Provide the [x, y] coordinate of the cell's center where the given text is located.  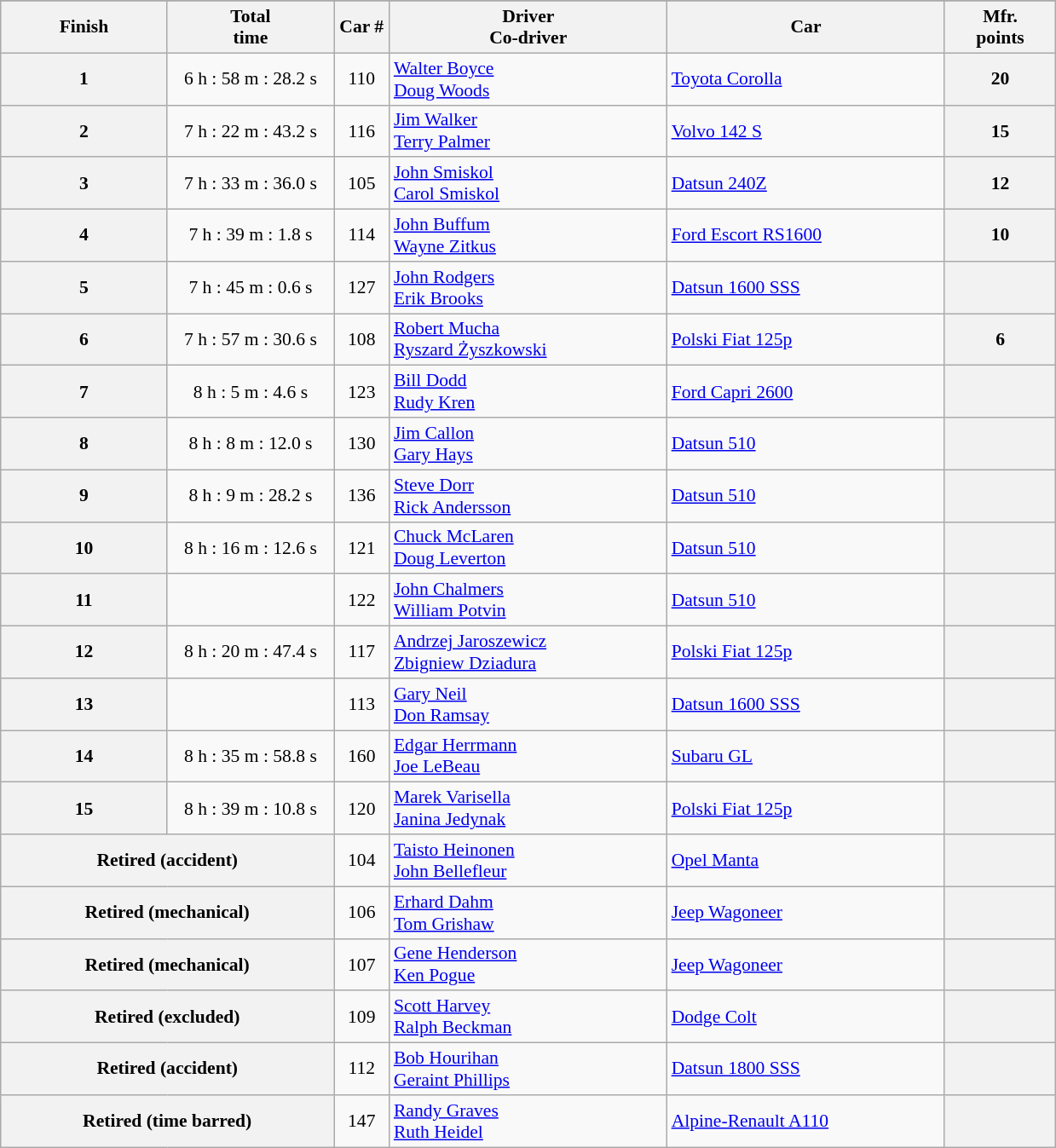
112 [361, 1069]
114 [361, 235]
Datsun 240Z [806, 184]
8 h : 8 m : 12.0 s [251, 443]
7 h : 45 m : 0.6 s [251, 288]
7 h : 22 m : 43.2 s [251, 131]
120 [361, 808]
7 [84, 392]
122 [361, 600]
147 [361, 1122]
136 [361, 496]
John Chalmers William Potvin [528, 600]
14 [84, 757]
Finish [84, 27]
123 [361, 392]
Car # [361, 27]
8 h : 39 m : 10.8 s [251, 808]
108 [361, 339]
Robert Mucha Ryszard Żyszkowski [528, 339]
John Rodgers Erik Brooks [528, 288]
Gary Neil Don Ramsay [528, 704]
Ford Escort RS1600 [806, 235]
106 [361, 912]
John Buffum Wayne Zitkus [528, 235]
8 h : 5 m : 4.6 s [251, 392]
8 h : 35 m : 58.8 s [251, 757]
Opel Manta [806, 861]
116 [361, 131]
1 [84, 78]
6 h : 58 m : 28.2 s [251, 78]
8 h : 16 m : 12.6 s [251, 547]
Dodge Colt [806, 1018]
9 [84, 496]
8 [84, 443]
DriverCo-driver [528, 27]
5 [84, 288]
Subaru GL [806, 757]
160 [361, 757]
Edgar Herrmann Joe LeBeau [528, 757]
John Smiskol Carol Smiskol [528, 184]
Car [806, 27]
117 [361, 653]
Retired (excluded) [167, 1018]
Volvo 142 S [806, 131]
121 [361, 547]
Gene Henderson Ken Pogue [528, 965]
Chuck McLaren Doug Leverton [528, 547]
Alpine-Renault A110 [806, 1122]
Taisto Heinonen John Bellefleur [528, 861]
Datsun 1800 SSS [806, 1069]
Scott Harvey Ralph Beckman [528, 1018]
7 h : 33 m : 36.0 s [251, 184]
Toyota Corolla [806, 78]
107 [361, 965]
7 h : 57 m : 30.6 s [251, 339]
Erhard Dahm Tom Grishaw [528, 912]
Totaltime [251, 27]
8 h : 20 m : 47.4 s [251, 653]
Jim Walker Terry Palmer [528, 131]
Steve Dorr Rick Andersson [528, 496]
2 [84, 131]
4 [84, 235]
105 [361, 184]
Marek Varisella Janina Jedynak [528, 808]
Ford Capri 2600 [806, 392]
104 [361, 861]
8 h : 9 m : 28.2 s [251, 496]
Bill Dodd Rudy Kren [528, 392]
Jim Callon Gary Hays [528, 443]
20 [1000, 78]
Randy Graves Ruth Heidel [528, 1122]
Bob Hourihan Geraint Phillips [528, 1069]
130 [361, 443]
109 [361, 1018]
Mfr.points [1000, 27]
Andrzej Jaroszewicz Zbigniew Dziadura [528, 653]
11 [84, 600]
Retired (time barred) [167, 1122]
13 [84, 704]
110 [361, 78]
Walter Boyce Doug Woods [528, 78]
113 [361, 704]
7 h : 39 m : 1.8 s [251, 235]
127 [361, 288]
3 [84, 184]
